Extract the (x, y) coordinate from the center of the cell holding the provided text.  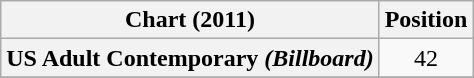
42 (426, 58)
US Adult Contemporary (Billboard) (190, 58)
Position (426, 20)
Chart (2011) (190, 20)
